Provide the (X, Y) coordinate of the cell's center where the given text is located.  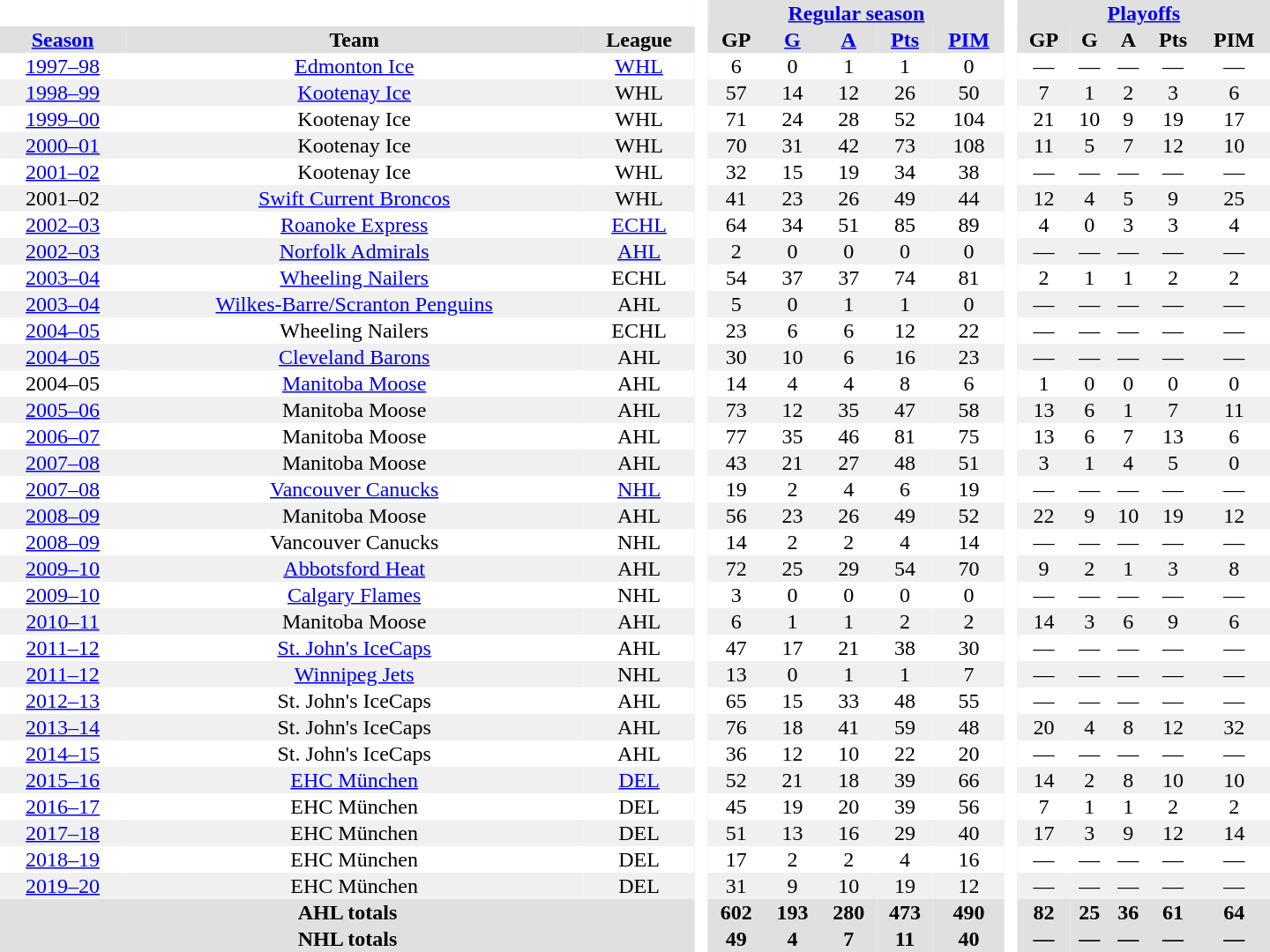
28 (848, 119)
Swift Current Broncos (355, 198)
2010–11 (63, 621)
66 (968, 780)
45 (736, 807)
193 (793, 912)
74 (905, 278)
602 (736, 912)
24 (793, 119)
55 (968, 701)
44 (968, 198)
2012–13 (63, 701)
Abbotsford Heat (355, 569)
Season (63, 40)
2016–17 (63, 807)
2005–06 (63, 410)
Playoffs (1144, 13)
46 (848, 436)
76 (736, 727)
2014–15 (63, 754)
2017–18 (63, 833)
33 (848, 701)
72 (736, 569)
2000–01 (63, 145)
Wilkes-Barre/Scranton Penguins (355, 304)
Team (355, 40)
61 (1173, 912)
57 (736, 93)
2015–16 (63, 780)
490 (968, 912)
NHL totals (347, 939)
85 (905, 225)
77 (736, 436)
59 (905, 727)
Calgary Flames (355, 595)
2006–07 (63, 436)
50 (968, 93)
65 (736, 701)
Edmonton Ice (355, 66)
AHL totals (347, 912)
2013–14 (63, 727)
89 (968, 225)
104 (968, 119)
Roanoke Express (355, 225)
2018–19 (63, 859)
75 (968, 436)
Regular season (856, 13)
42 (848, 145)
1997–98 (63, 66)
27 (848, 463)
473 (905, 912)
2019–20 (63, 886)
82 (1044, 912)
Winnipeg Jets (355, 674)
58 (968, 410)
1999–00 (63, 119)
43 (736, 463)
League (639, 40)
71 (736, 119)
Norfolk Admirals (355, 251)
108 (968, 145)
1998–99 (63, 93)
280 (848, 912)
Cleveland Barons (355, 357)
